Locate the cell with the specified text and output its (X, Y) center coordinate. 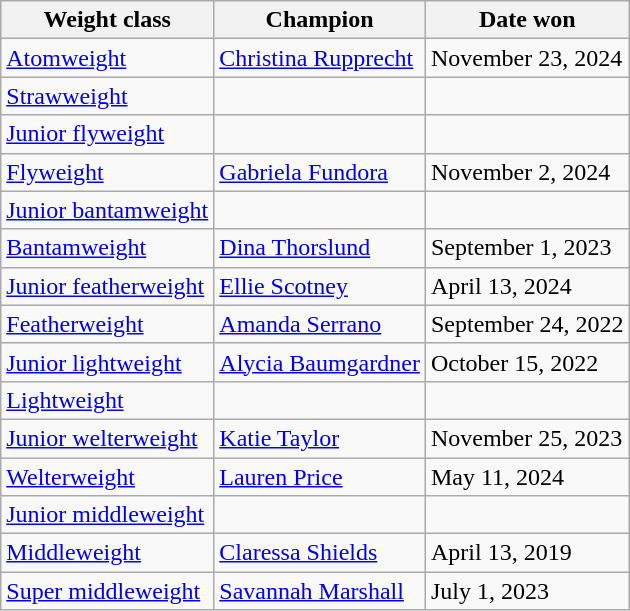
Amanda Serrano (320, 324)
Super middleweight (108, 591)
Junior flyweight (108, 134)
Gabriela Fundora (320, 172)
Champion (320, 20)
Featherweight (108, 324)
Strawweight (108, 96)
April 13, 2019 (527, 553)
Christina Rupprecht (320, 58)
October 15, 2022 (527, 362)
Savannah Marshall (320, 591)
Junior welterweight (108, 438)
November 25, 2023 (527, 438)
November 23, 2024 (527, 58)
May 11, 2024 (527, 477)
Welterweight (108, 477)
Katie Taylor (320, 438)
Dina Thorslund (320, 248)
Claressa Shields (320, 553)
Weight class (108, 20)
July 1, 2023 (527, 591)
Date won (527, 20)
Junior featherweight (108, 286)
September 24, 2022 (527, 324)
Junior lightweight (108, 362)
Alycia Baumgardner (320, 362)
Bantamweight (108, 248)
Lightweight (108, 400)
April 13, 2024 (527, 286)
September 1, 2023 (527, 248)
Junior bantamweight (108, 210)
Flyweight (108, 172)
Atomweight (108, 58)
Ellie Scotney (320, 286)
November 2, 2024 (527, 172)
Middleweight (108, 553)
Junior middleweight (108, 515)
Lauren Price (320, 477)
